Extract the (X, Y) coordinate from the center of the cell holding the provided text.  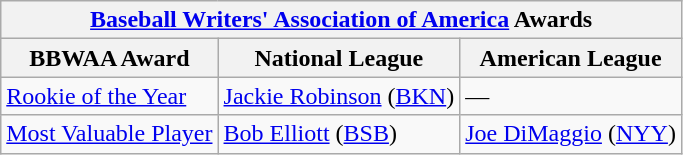
BBWAA Award (110, 58)
American League (571, 58)
Most Valuable Player (110, 134)
Rookie of the Year (110, 96)
— (571, 96)
Baseball Writers' Association of America Awards (342, 20)
National League (339, 58)
Joe DiMaggio (NYY) (571, 134)
Jackie Robinson (BKN) (339, 96)
Bob Elliott (BSB) (339, 134)
